Determine the (X, Y) coordinate at the center of the cell enclosing the given text.  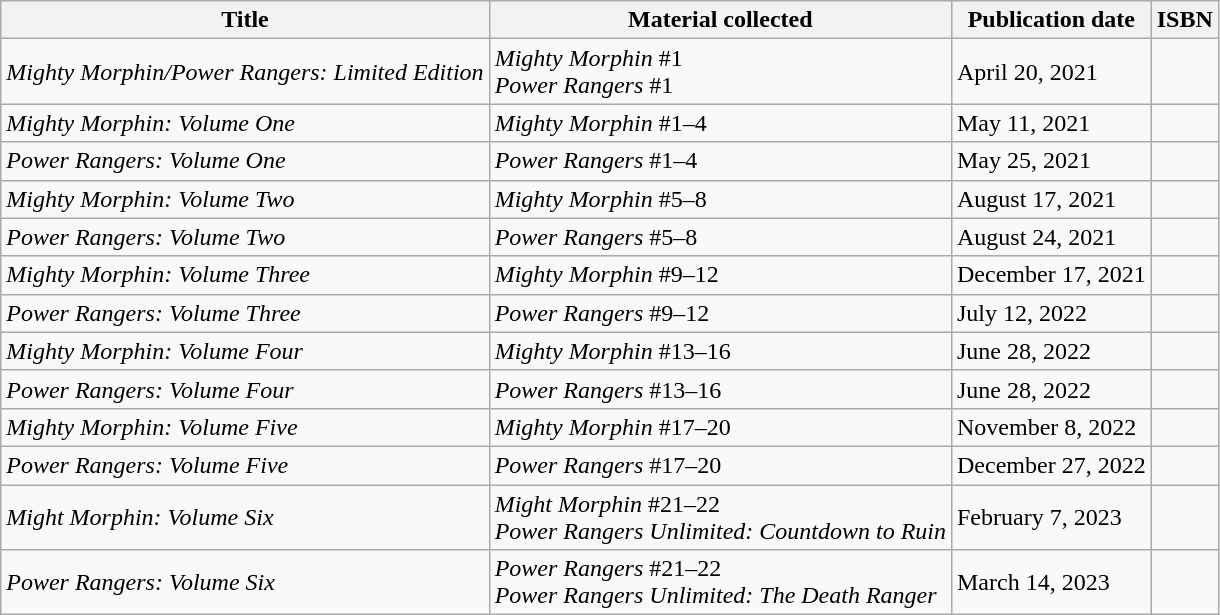
Power Rangers: Volume Four (245, 389)
Mighty Morphin #1Power Rangers #1 (720, 72)
Mighty Morphin #1–4 (720, 123)
Power Rangers #9–12 (720, 313)
July 12, 2022 (1051, 313)
Title (245, 20)
May 25, 2021 (1051, 161)
Power Rangers #5–8 (720, 237)
March 14, 2023 (1051, 582)
Mighty Morphin #13–16 (720, 351)
Power Rangers #1–4 (720, 161)
Power Rangers: Volume One (245, 161)
May 11, 2021 (1051, 123)
Publication date (1051, 20)
Power Rangers: Volume Five (245, 465)
Mighty Morphin: Volume Three (245, 275)
Power Rangers: Volume Two (245, 237)
Mighty Morphin: Volume One (245, 123)
August 24, 2021 (1051, 237)
Material collected (720, 20)
ISBN (1184, 20)
Mighty Morphin #9–12 (720, 275)
Might Morphin: Volume Six (245, 516)
Mighty Morphin #17–20 (720, 427)
November 8, 2022 (1051, 427)
December 17, 2021 (1051, 275)
December 27, 2022 (1051, 465)
February 7, 2023 (1051, 516)
Power Rangers #21–22Power Rangers Unlimited: The Death Ranger (720, 582)
Mighty Morphin: Volume Four (245, 351)
Might Morphin #21–22Power Rangers Unlimited: Countdown to Ruin (720, 516)
Power Rangers: Volume Six (245, 582)
Power Rangers #17–20 (720, 465)
August 17, 2021 (1051, 199)
Mighty Morphin: Volume Two (245, 199)
Power Rangers #13–16 (720, 389)
Mighty Morphin: Volume Five (245, 427)
Power Rangers: Volume Three (245, 313)
April 20, 2021 (1051, 72)
Mighty Morphin #5–8 (720, 199)
Mighty Morphin/Power Rangers: Limited Edition (245, 72)
